Provide the (x, y) coordinate of the cell's center where the given text is located.  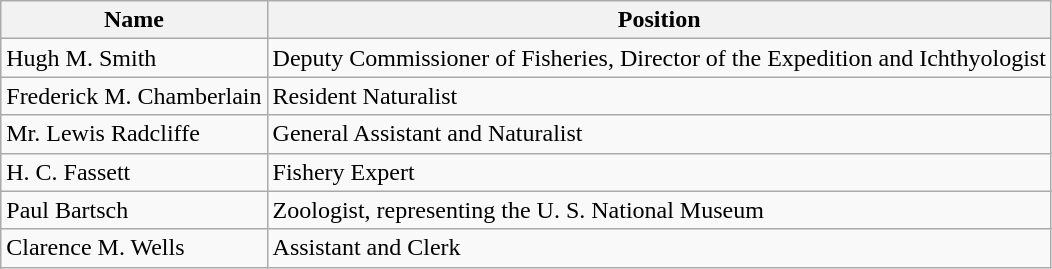
Resident Naturalist (659, 96)
Zoologist, representing the U. S. National Museum (659, 210)
Fishery Expert (659, 172)
Mr. Lewis Radcliffe (134, 134)
Position (659, 20)
Clarence M. Wells (134, 248)
Paul Bartsch (134, 210)
General Assistant and Naturalist (659, 134)
Deputy Commissioner of Fisheries, Director of the Expedition and Ichthyologist (659, 58)
Assistant and Clerk (659, 248)
Hugh M. Smith (134, 58)
Name (134, 20)
Frederick M. Chamberlain (134, 96)
H. C. Fassett (134, 172)
